Return the [X, Y] coordinate for the center point of the cell that contains the specified text.  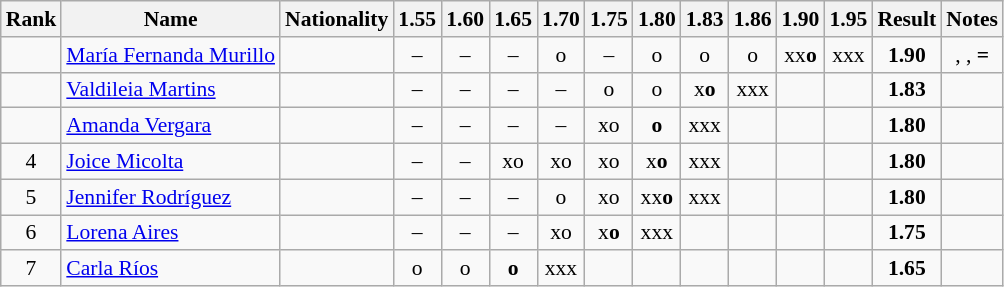
Amanda Vergara [170, 126]
1.86 [753, 19]
6 [32, 233]
Name [170, 19]
Carla Ríos [170, 269]
1.60 [465, 19]
7 [32, 269]
1.70 [561, 19]
Nationality [336, 19]
Lorena Aires [170, 233]
Valdileia Martins [170, 90]
1.55 [417, 19]
1.95 [848, 19]
Result [906, 19]
5 [32, 197]
María Fernanda Murillo [170, 55]
Joice Micolta [170, 162]
, , = [972, 55]
Jennifer Rodríguez [170, 197]
4 [32, 162]
Notes [972, 19]
Rank [32, 19]
